Find where the given text appears and provide that cell's center as [X, Y] coordinate. 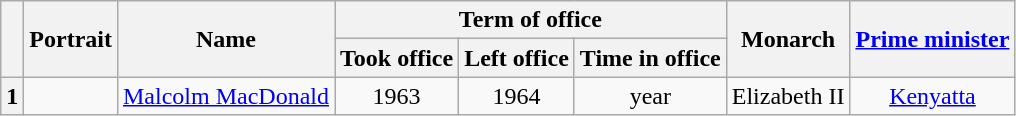
Elizabeth II [788, 96]
Monarch [788, 39]
Time in office [650, 58]
1 [12, 96]
Malcolm MacDonald [226, 96]
1963 [396, 96]
Term of office [530, 20]
Kenyatta [932, 96]
Name [226, 39]
Took office [396, 58]
1964 [517, 96]
Left office [517, 58]
Prime minister [932, 39]
Portrait [71, 39]
year [650, 96]
